Return [x, y] of the center of cell containing provided text 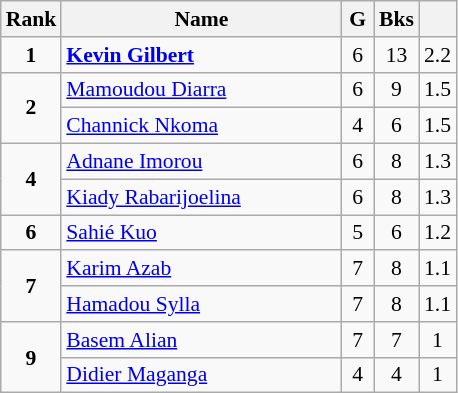
13 [396, 55]
Karim Azab [201, 269]
5 [358, 233]
Basem Alian [201, 340]
Kiady Rabarijoelina [201, 197]
2.2 [438, 55]
Hamadou Sylla [201, 304]
Name [201, 19]
1.2 [438, 233]
Mamoudou Diarra [201, 90]
Channick Nkoma [201, 126]
2 [32, 108]
Adnane Imorou [201, 162]
Rank [32, 19]
Kevin Gilbert [201, 55]
G [358, 19]
Bks [396, 19]
Didier Maganga [201, 375]
Sahié Kuo [201, 233]
